Scan for the cell matching the given text and deliver its [x, y] coordinate at center. 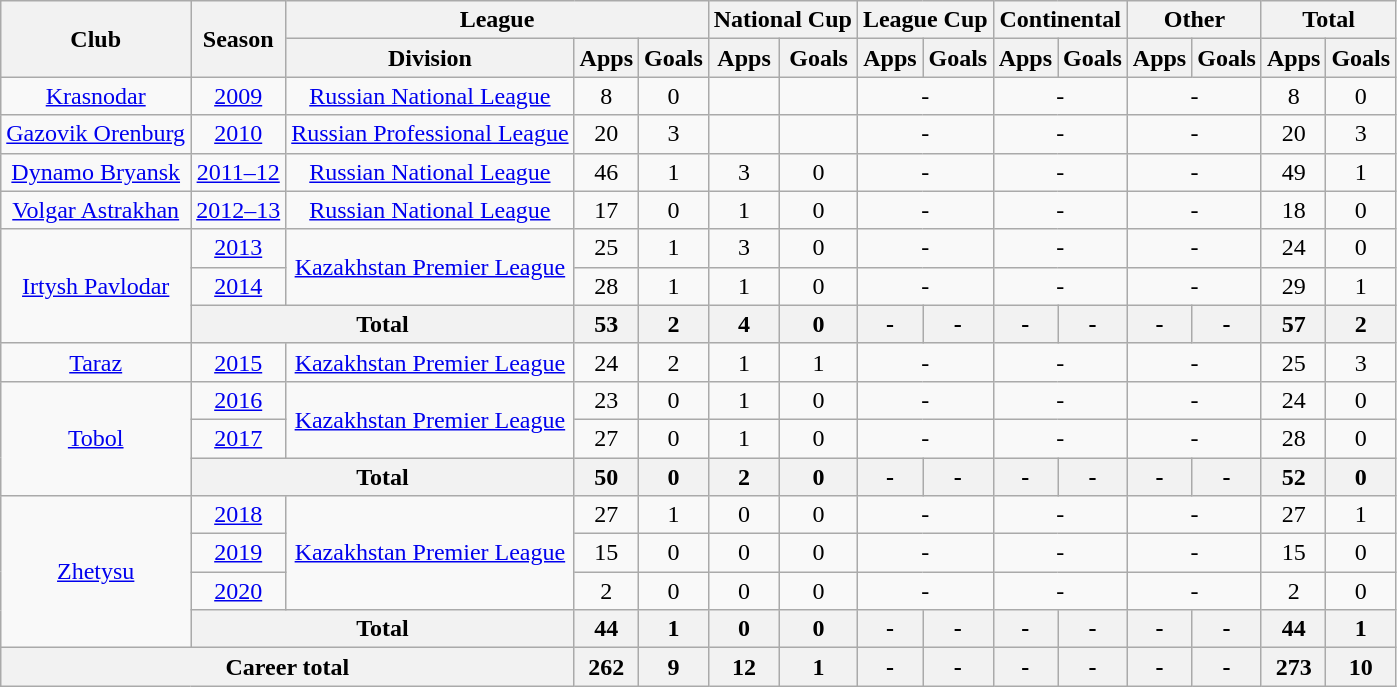
2014 [238, 286]
Gazovik Orenburg [96, 134]
4 [744, 324]
57 [1293, 324]
Other [1194, 20]
10 [1361, 667]
Career total [288, 667]
2016 [238, 400]
2019 [238, 553]
Krasnodar [96, 96]
29 [1293, 286]
2009 [238, 96]
262 [606, 667]
Continental [1060, 20]
League [498, 20]
2017 [238, 438]
2015 [238, 362]
League Cup [925, 20]
2013 [238, 248]
Russian Professional League [430, 134]
Zhetysu [96, 572]
46 [606, 172]
Volgar Astrakhan [96, 210]
Club [96, 39]
2012–13 [238, 210]
12 [744, 667]
2018 [238, 515]
50 [606, 477]
Taraz [96, 362]
Division [430, 58]
Irtysh Pavlodar [96, 286]
2020 [238, 591]
9 [674, 667]
2011–12 [238, 172]
273 [1293, 667]
49 [1293, 172]
23 [606, 400]
Dynamo Bryansk [96, 172]
Tobol [96, 438]
Season [238, 39]
17 [606, 210]
52 [1293, 477]
53 [606, 324]
18 [1293, 210]
2010 [238, 134]
National Cup [782, 20]
